Identify which cell holds the provided text, then report its [x, y] central coordinate. 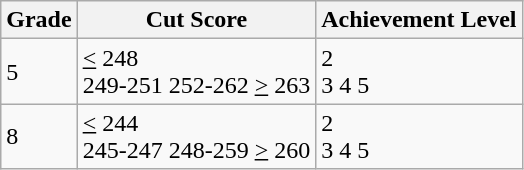
5 [39, 72]
8 [39, 136]
< 244245-247 248-259 > 260 [196, 136]
Grade [39, 20]
Cut Score [196, 20]
Achievement Level [419, 20]
< 248249-251 252-262 > 263 [196, 72]
